Detect which cell encompasses the target text, then output its (X, Y) center coordinate. 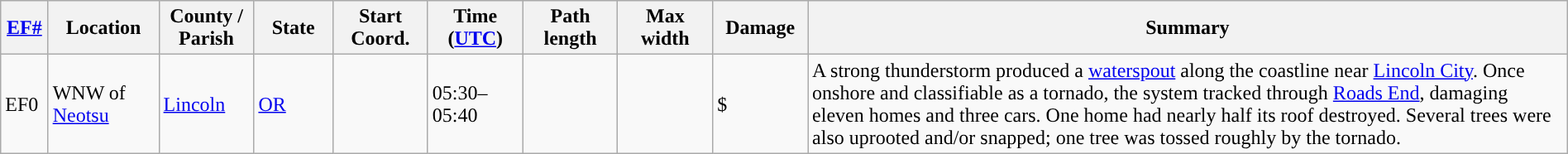
Damage (761, 28)
Summary (1188, 28)
EF# (25, 28)
Path length (571, 28)
Location (103, 28)
EF0 (25, 104)
Max width (665, 28)
WNW of Neotsu (103, 104)
State (294, 28)
Time (UTC) (475, 28)
05:30–05:40 (475, 104)
OR (294, 104)
Lincoln (207, 104)
Start Coord. (380, 28)
County / Parish (207, 28)
$ (761, 104)
